Output the (x, y) coordinate of the center of the cell containing the given text.  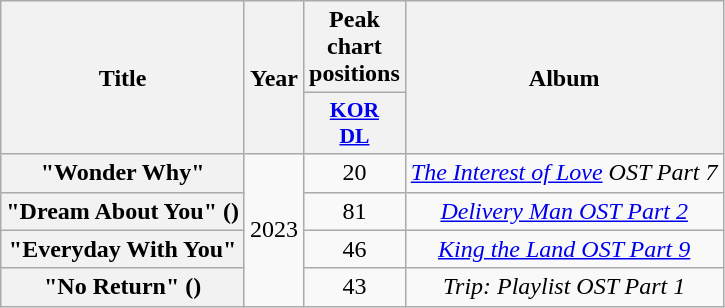
2023 (274, 230)
81 (355, 211)
"Everyday With You" (123, 249)
Title (123, 78)
Album (564, 78)
46 (355, 249)
Peak chart positions (355, 47)
20 (355, 173)
Trip: Playlist OST Part 1 (564, 287)
"No Return" () (123, 287)
King the Land OST Part 9 (564, 249)
Year (274, 78)
"Dream About You" () (123, 211)
Delivery Man OST Part 2 (564, 211)
"Wonder Why" (123, 173)
The Interest of Love OST Part 7 (564, 173)
KORDL (355, 124)
43 (355, 287)
